Capture the cell that displays the provided text and extract its [X, Y] central coordinate. 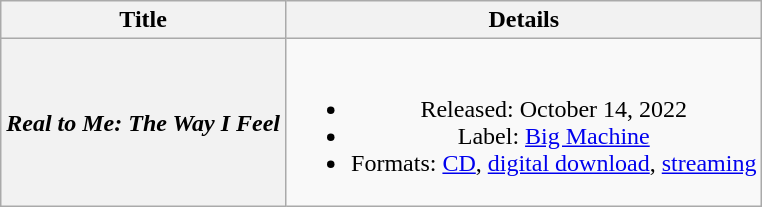
Released: October 14, 2022Label: Big MachineFormats: CD, digital download, streaming [524, 122]
Title [144, 20]
Real to Me: The Way I Feel [144, 122]
Details [524, 20]
